Locate the cell with the specified text and output its [X, Y] center coordinate. 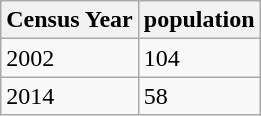
104 [199, 58]
Census Year [70, 20]
58 [199, 96]
2014 [70, 96]
population [199, 20]
2002 [70, 58]
